Provide the (x, y) coordinate of the cell's center where the given text is located.  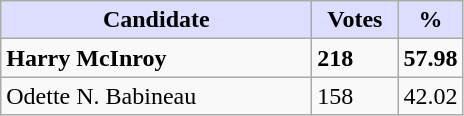
42.02 (430, 96)
158 (355, 96)
% (430, 20)
Votes (355, 20)
Harry McInroy (156, 58)
218 (355, 58)
Candidate (156, 20)
Odette N. Babineau (156, 96)
57.98 (430, 58)
